Capture the cell that displays the provided text and extract its (X, Y) central coordinate. 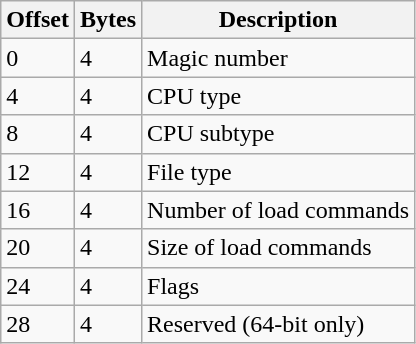
File type (278, 172)
0 (38, 58)
Offset (38, 20)
8 (38, 134)
CPU type (278, 96)
Reserved (64-bit only) (278, 324)
28 (38, 324)
CPU subtype (278, 134)
Number of load commands (278, 210)
Flags (278, 286)
16 (38, 210)
24 (38, 286)
Bytes (108, 20)
Magic number (278, 58)
20 (38, 248)
12 (38, 172)
Description (278, 20)
Size of load commands (278, 248)
